Scan for the cell matching the given text and deliver its [x, y] coordinate at center. 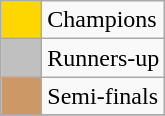
Semi-finals [104, 96]
Runners-up [104, 58]
Champions [104, 20]
